Identify which cell holds the provided text, then report its [x, y] central coordinate. 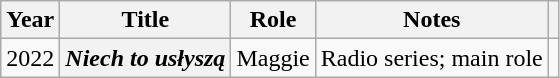
Notes [432, 20]
Niech to usłyszą [146, 58]
Year [30, 20]
Radio series; main role [432, 58]
2022 [30, 58]
Maggie [273, 58]
Title [146, 20]
Role [273, 20]
